Find where the given text appears and provide that cell's center as [x, y] coordinate. 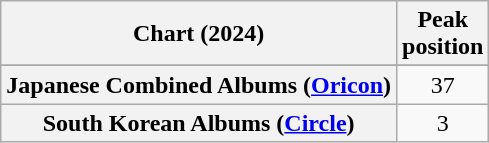
Chart (2024) [199, 34]
South Korean Albums (Circle) [199, 123]
Japanese Combined Albums (Oricon) [199, 85]
37 [443, 85]
3 [443, 123]
Peakposition [443, 34]
